Output the (x, y) coordinate of the center of the cell containing the given text.  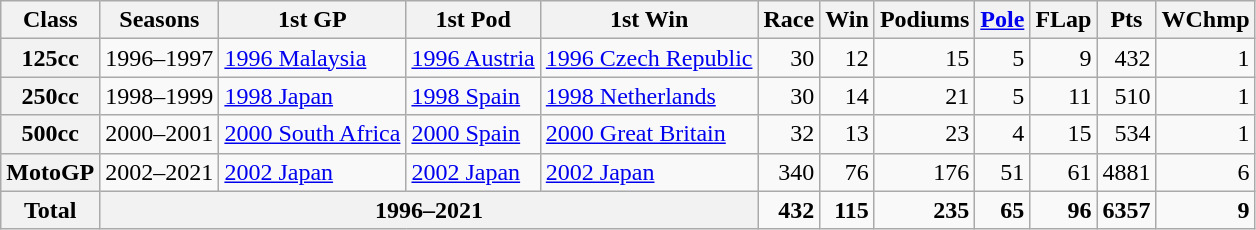
Podiums (924, 20)
4881 (1126, 172)
76 (848, 172)
1996 Czech Republic (649, 58)
96 (1064, 210)
1st GP (312, 20)
1998 Netherlands (649, 96)
Win (848, 20)
51 (1002, 172)
FLap (1064, 20)
WChmp (1206, 20)
13 (848, 134)
Total (50, 210)
1996 Austria (473, 58)
250cc (50, 96)
235 (924, 210)
61 (1064, 172)
340 (789, 172)
2000 Great Britain (649, 134)
Class (50, 20)
Pole (1002, 20)
534 (1126, 134)
1st Win (649, 20)
14 (848, 96)
1st Pod (473, 20)
1998 Japan (312, 96)
1996–2021 (429, 210)
23 (924, 134)
1996 Malaysia (312, 58)
Pts (1126, 20)
4 (1002, 134)
6357 (1126, 210)
2000 Spain (473, 134)
2000 South Africa (312, 134)
2000–2001 (160, 134)
MotoGP (50, 172)
2002–2021 (160, 172)
65 (1002, 210)
Seasons (160, 20)
125cc (50, 58)
1998 Spain (473, 96)
32 (789, 134)
6 (1206, 172)
1998–1999 (160, 96)
12 (848, 58)
21 (924, 96)
115 (848, 210)
500cc (50, 134)
1996–1997 (160, 58)
176 (924, 172)
510 (1126, 96)
Race (789, 20)
11 (1064, 96)
